Pinpoint the cell where the given text exists, returning its (X, Y) midpoint coordinate. 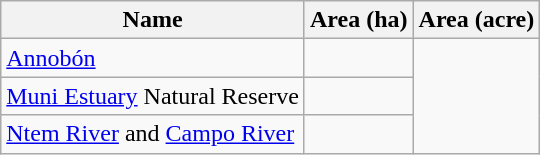
Area (acre) (476, 20)
Annobón (153, 58)
Ntem River and Campo River (153, 134)
Name (153, 20)
Muni Estuary Natural Reserve (153, 96)
Area (ha) (358, 20)
